From the cell containing the given text, extract its center point as (x, y) coordinate. 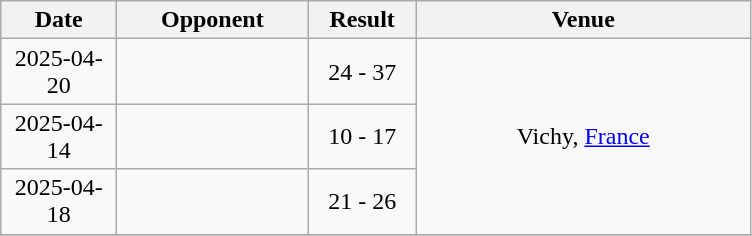
Result (362, 20)
Vichy, France (583, 136)
24 - 37 (362, 72)
Date (59, 20)
2025-04-20 (59, 72)
Venue (583, 20)
Opponent (212, 20)
2025-04-18 (59, 202)
2025-04-14 (59, 136)
10 - 17 (362, 136)
21 - 26 (362, 202)
